From the cell containing the given text, extract its center point as (X, Y) coordinate. 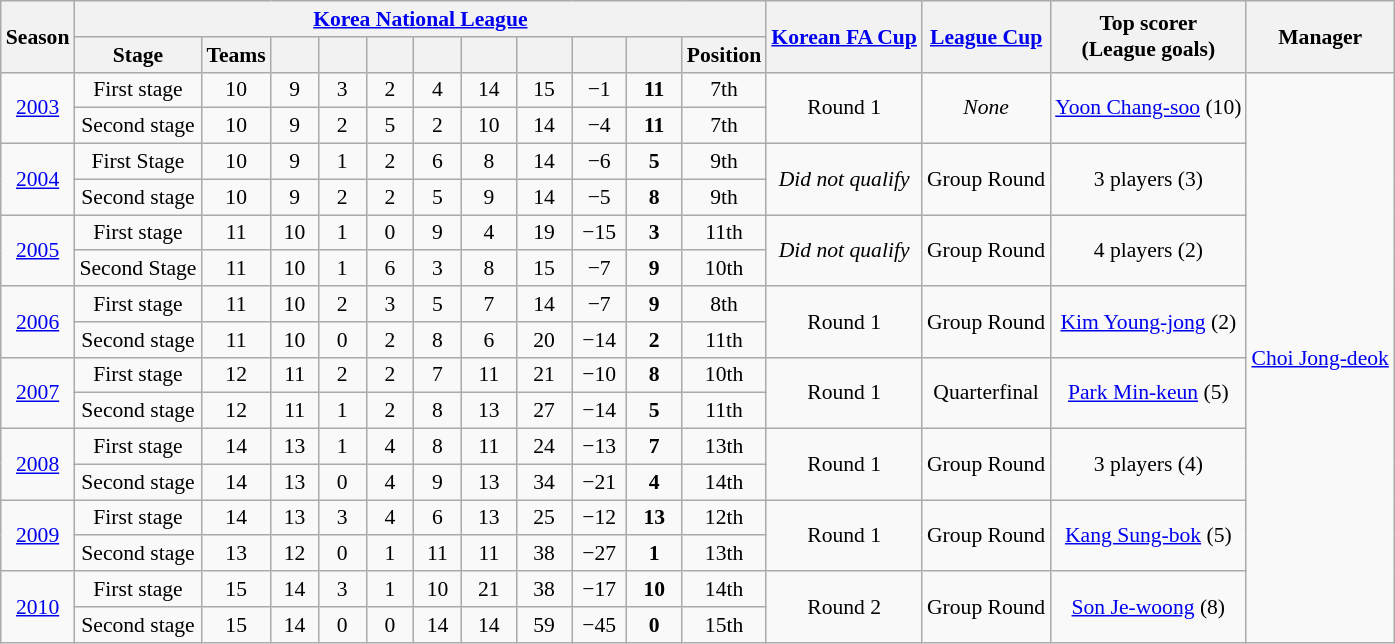
Park Min-keun (5) (1148, 392)
4 players (2) (1148, 250)
15th (724, 625)
−21 (600, 482)
Manager (1320, 36)
−4 (600, 126)
−12 (600, 518)
First Stage (138, 162)
12th (724, 518)
−6 (600, 162)
34 (544, 482)
Position (724, 55)
2004 (38, 180)
3 players (3) (1148, 180)
−15 (600, 233)
Quarterfinal (986, 392)
Korean FA Cup (844, 36)
2006 (38, 322)
Top scorer (League goals) (1148, 36)
Teams (236, 55)
2003 (38, 108)
−5 (600, 197)
Stage (138, 55)
League Cup (986, 36)
−1 (600, 90)
8th (724, 304)
Season (38, 36)
Choi Jong-deok (1320, 357)
2008 (38, 464)
19 (544, 233)
2005 (38, 250)
27 (544, 411)
Second Stage (138, 269)
−45 (600, 625)
20 (544, 340)
25 (544, 518)
−13 (600, 447)
2007 (38, 392)
Son Je-woong (8) (1148, 606)
59 (544, 625)
Round 2 (844, 606)
Korea National League (420, 19)
None (986, 108)
2009 (38, 536)
−27 (600, 554)
3 players (4) (1148, 464)
24 (544, 447)
Kang Sung-bok (5) (1148, 536)
−10 (600, 375)
Yoon Chang-soo (10) (1148, 108)
Kim Young-jong (2) (1148, 322)
2010 (38, 606)
−17 (600, 589)
